Extract the (x, y) coordinate from the center of the cell holding the provided text.  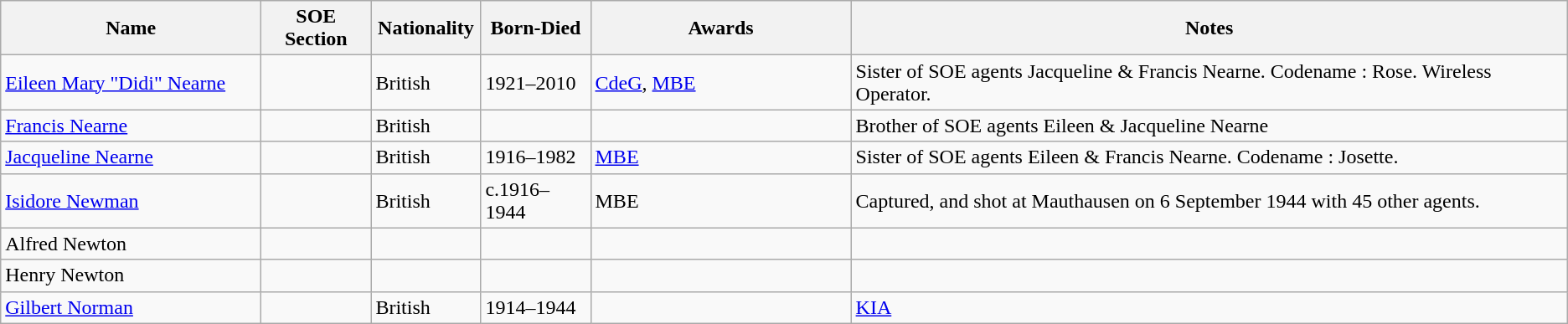
c.1916–1944 (536, 201)
Notes (1210, 28)
KIA (1210, 307)
SOE Section (317, 28)
Born-Died (536, 28)
Francis Nearne (131, 126)
Jacqueline Nearne (131, 157)
1916–1982 (536, 157)
CdeG, MBE (720, 82)
Alfred Newton (131, 244)
Gilbert Norman (131, 307)
Sister of SOE agents Jacqueline & Francis Nearne. Codename : Rose. Wireless Operator. (1210, 82)
Awards (720, 28)
Brother of SOE agents Eileen & Jacqueline Nearne (1210, 126)
Henry Newton (131, 275)
1914–1944 (536, 307)
Sister of SOE agents Eileen & Francis Nearne. Codename : Josette. (1210, 157)
Isidore Newman (131, 201)
1921–2010 (536, 82)
Nationality (426, 28)
Name (131, 28)
Captured, and shot at Mauthausen on 6 September 1944 with 45 other agents. (1210, 201)
Eileen Mary "Didi" Nearne (131, 82)
